Identify which cell holds the provided text, then report its (x, y) central coordinate. 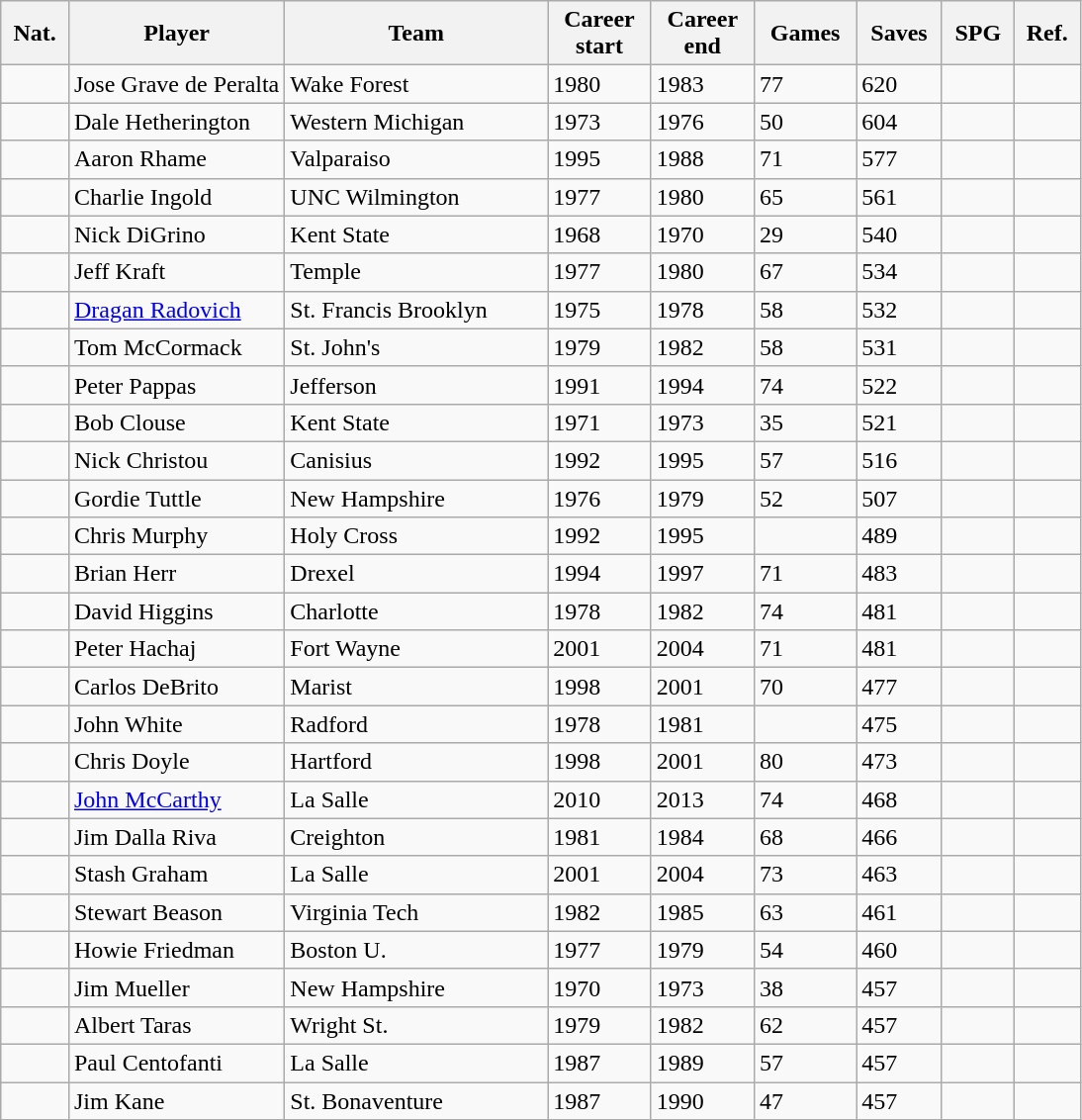
Nat. (36, 34)
47 (805, 1101)
Wright St. (416, 1025)
John McCarthy (176, 799)
62 (805, 1025)
1983 (702, 84)
Jim Kane (176, 1101)
68 (805, 837)
1985 (702, 912)
38 (805, 987)
80 (805, 762)
Chris Doyle (176, 762)
468 (899, 799)
Charlotte (416, 611)
52 (805, 498)
Boston U. (416, 950)
473 (899, 762)
604 (899, 122)
Games (805, 34)
77 (805, 84)
Player (176, 34)
Careerend (702, 34)
Creighton (416, 837)
Chris Murphy (176, 536)
577 (899, 159)
Gordie Tuttle (176, 498)
483 (899, 574)
Nick Christou (176, 460)
Marist (416, 687)
Holy Cross (416, 536)
Stash Graham (176, 875)
David Higgins (176, 611)
SPG (977, 34)
Brian Herr (176, 574)
507 (899, 498)
522 (899, 385)
Canisius (416, 460)
50 (805, 122)
1989 (702, 1063)
521 (899, 422)
John White (176, 724)
Saves (899, 34)
Temple (416, 272)
Albert Taras (176, 1025)
Tom McCormack (176, 347)
489 (899, 536)
Paul Centofanti (176, 1063)
1990 (702, 1101)
35 (805, 422)
2013 (702, 799)
1968 (599, 234)
534 (899, 272)
561 (899, 197)
531 (899, 347)
Peter Pappas (176, 385)
540 (899, 234)
Radford (416, 724)
1975 (599, 310)
Drexel (416, 574)
St. Bonaventure (416, 1101)
St. Francis Brooklyn (416, 310)
1984 (702, 837)
Jefferson (416, 385)
Dragan Radovich (176, 310)
Aaron Rhame (176, 159)
1991 (599, 385)
Western Michigan (416, 122)
Jim Mueller (176, 987)
475 (899, 724)
UNC Wilmington (416, 197)
1971 (599, 422)
516 (899, 460)
466 (899, 837)
Ref. (1046, 34)
Dale Hetherington (176, 122)
Jeff Kraft (176, 272)
620 (899, 84)
Howie Friedman (176, 950)
460 (899, 950)
2010 (599, 799)
461 (899, 912)
Wake Forest (416, 84)
Virginia Tech (416, 912)
54 (805, 950)
Peter Hachaj (176, 649)
Nick DiGrino (176, 234)
Charlie Ingold (176, 197)
Team (416, 34)
Hartford (416, 762)
1988 (702, 159)
Jose Grave de Peralta (176, 84)
63 (805, 912)
65 (805, 197)
73 (805, 875)
532 (899, 310)
477 (899, 687)
67 (805, 272)
Valparaiso (416, 159)
1997 (702, 574)
Careerstart (599, 34)
St. John's (416, 347)
70 (805, 687)
Stewart Beason (176, 912)
Carlos DeBrito (176, 687)
Jim Dalla Riva (176, 837)
Bob Clouse (176, 422)
29 (805, 234)
Fort Wayne (416, 649)
463 (899, 875)
